From the cell containing the given text, extract its center point as (x, y) coordinate. 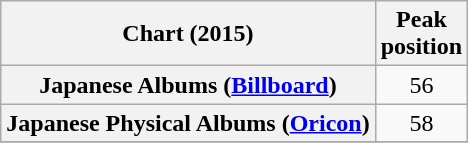
58 (421, 123)
Japanese Physical Albums (Oricon) (188, 123)
56 (421, 85)
Japanese Albums (Billboard) (188, 85)
Peakposition (421, 34)
Chart (2015) (188, 34)
